Find where the given text appears and provide that cell's center as [x, y] coordinate. 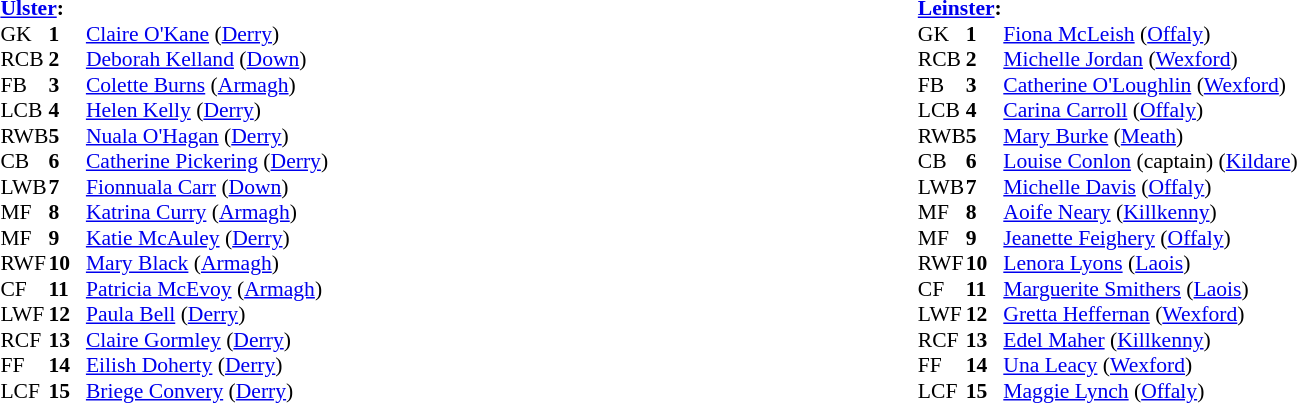
Katie McAuley (Derry) [207, 238]
Gretta Heffernan (Wexford) [1150, 315]
Nuala O'Hagan (Derry) [207, 136]
Eilish Doherty (Derry) [207, 365]
Helen Kelly (Derry) [207, 111]
Michelle Davis (Offaly) [1150, 187]
Marguerite Smithers (Laois) [1150, 289]
Mary Burke (Meath) [1150, 136]
Michelle Jordan (Wexford) [1150, 59]
Jeanette Feighery (Offaly) [1150, 238]
Aoife Neary (Killkenny) [1150, 213]
Claire Gormley (Derry) [207, 340]
Catherine Pickering (Derry) [207, 161]
Catherine O'Loughlin (Wexford) [1150, 85]
Fiona McLeish (Offaly) [1150, 34]
Louise Conlon (captain) (Kildare) [1150, 161]
Carina Carroll (Offaly) [1150, 111]
Patricia McEvoy (Armagh) [207, 289]
Paula Bell (Derry) [207, 315]
Claire O'Kane (Derry) [207, 34]
Colette Burns (Armagh) [207, 85]
Lenora Lyons (Laois) [1150, 263]
Mary Black (Armagh) [207, 263]
Fionnuala Carr (Down) [207, 187]
Edel Maher (Killkenny) [1150, 340]
Katrina Curry (Armagh) [207, 213]
Una Leacy (Wexford) [1150, 365]
Deborah Kelland (Down) [207, 59]
